Return (X, Y) of the center of cell containing provided text 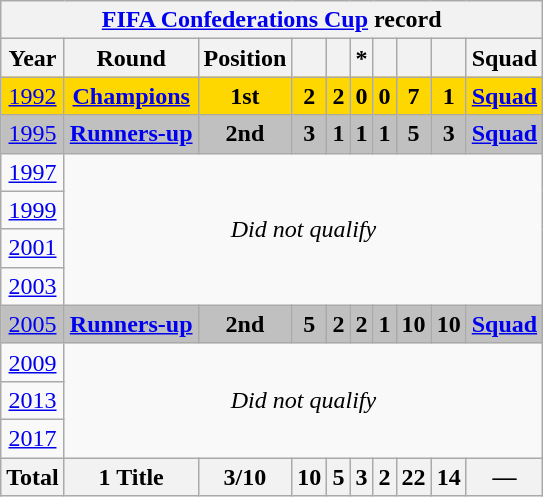
FIFA Confederations Cup record (272, 20)
1995 (33, 134)
2009 (33, 362)
1st (245, 96)
1 Title (131, 477)
2013 (33, 400)
— (504, 477)
1999 (33, 210)
3/10 (245, 477)
Round (131, 58)
1997 (33, 172)
Champions (131, 96)
2005 (33, 324)
2001 (33, 248)
7 (414, 96)
Position (245, 58)
1992 (33, 96)
2017 (33, 438)
* (362, 58)
14 (448, 477)
Year (33, 58)
22 (414, 477)
2003 (33, 286)
Total (33, 477)
